Locate the cell with the specified text and output its [X, Y] center coordinate. 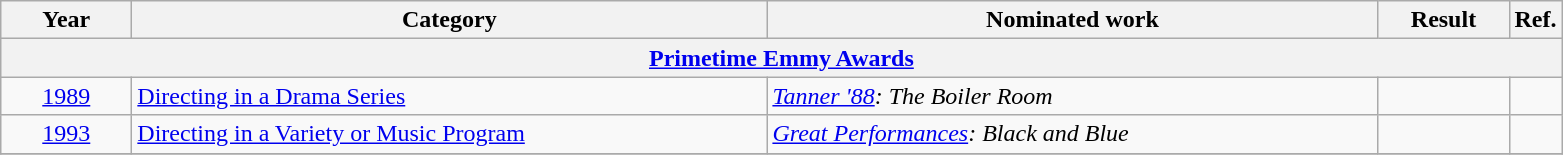
Year [66, 20]
Directing in a Drama Series [450, 96]
Nominated work [1072, 20]
Result [1444, 20]
1993 [66, 134]
Great Performances: Black and Blue [1072, 134]
Directing in a Variety or Music Program [450, 134]
Ref. [1536, 20]
Tanner '88: The Boiler Room [1072, 96]
1989 [66, 96]
Primetime Emmy Awards [782, 58]
Category [450, 20]
